Capture the cell that displays the provided text and extract its [X, Y] central coordinate. 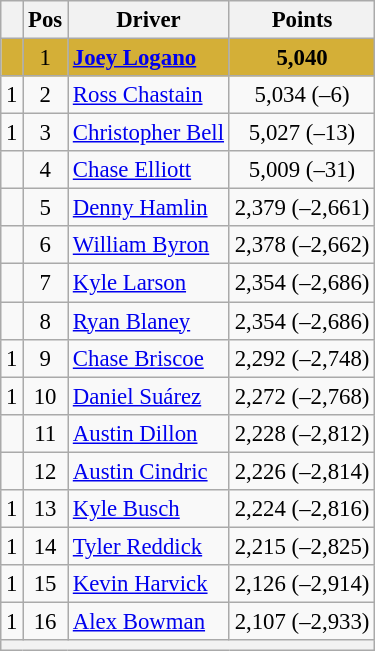
Points [302, 20]
Ryan Blaney [149, 321]
13 [46, 509]
5,009 (–31) [302, 170]
2,379 (–2,661) [302, 208]
2,107 (–2,933) [302, 621]
4 [46, 170]
Kyle Busch [149, 509]
Driver [149, 20]
Chase Briscoe [149, 358]
Daniel Suárez [149, 396]
Denny Hamlin [149, 208]
2,272 (–2,768) [302, 396]
Pos [46, 20]
Chase Elliott [149, 170]
2,226 (–2,814) [302, 471]
5,040 [302, 58]
2,228 (–2,812) [302, 433]
3 [46, 133]
2,215 (–2,825) [302, 546]
8 [46, 321]
William Byron [149, 245]
Ross Chastain [149, 95]
10 [46, 396]
9 [46, 358]
Austin Cindric [149, 471]
Christopher Bell [149, 133]
2 [46, 95]
Kevin Harvick [149, 584]
2,378 (–2,662) [302, 245]
12 [46, 471]
5,034 (–6) [302, 95]
2,292 (–2,748) [302, 358]
7 [46, 283]
16 [46, 621]
2,224 (–2,816) [302, 509]
14 [46, 546]
6 [46, 245]
2,126 (–2,914) [302, 584]
5,027 (–13) [302, 133]
Alex Bowman [149, 621]
5 [46, 208]
11 [46, 433]
Kyle Larson [149, 283]
Joey Logano [149, 58]
Austin Dillon [149, 433]
15 [46, 584]
Tyler Reddick [149, 546]
